Return the (x, y) coordinate for the center point of the cell that contains the specified text.  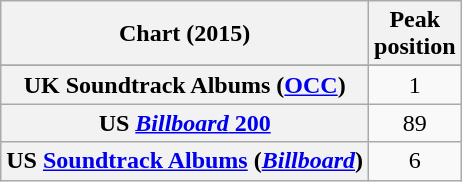
Peakposition (415, 34)
UK Soundtrack Albums (OCC) (185, 85)
89 (415, 123)
1 (415, 85)
6 (415, 161)
Chart (2015) (185, 34)
US Soundtrack Albums (Billboard) (185, 161)
US Billboard 200 (185, 123)
